Provide the [x, y] coordinate of the cell's center where the given text is located.  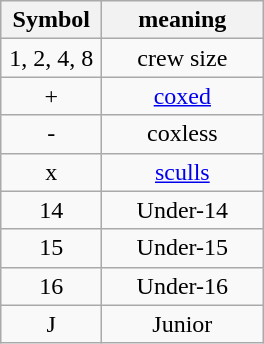
Symbol [52, 20]
sculls [182, 172]
+ [52, 96]
meaning [182, 20]
crew size [182, 58]
x [52, 172]
16 [52, 286]
Under-14 [182, 210]
14 [52, 210]
Junior [182, 324]
Under-15 [182, 248]
J [52, 324]
Under-16 [182, 286]
- [52, 134]
15 [52, 248]
coxless [182, 134]
coxed [182, 96]
1, 2, 4, 8 [52, 58]
